Detect which cell encompasses the target text, then output its [x, y] center coordinate. 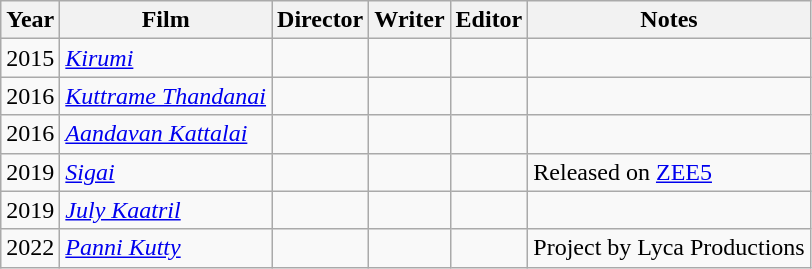
Notes [669, 20]
Released on ZEE5 [669, 172]
Editor [489, 20]
Kirumi [166, 58]
Writer [410, 20]
2015 [30, 58]
Sigai [166, 172]
Film [166, 20]
July Kaatril [166, 210]
Panni Kutty [166, 248]
2022 [30, 248]
Kuttrame Thandanai [166, 96]
Aandavan Kattalai [166, 134]
Director [320, 20]
Project by Lyca Productions [669, 248]
Year [30, 20]
